From the cell containing the given text, extract its center point as [X, Y] coordinate. 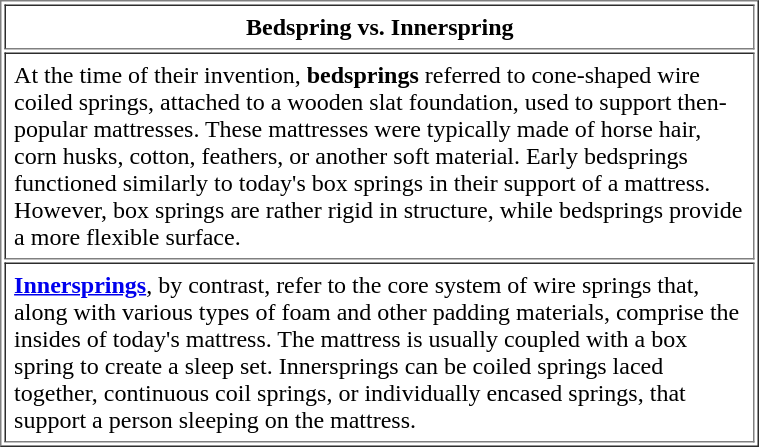
Bedspring vs. Innerspring [380, 26]
